Return (X, Y) of the center of cell containing provided text 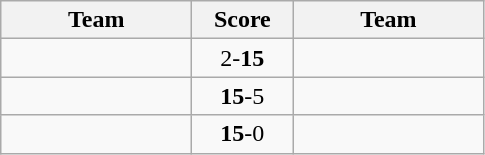
2-15 (242, 58)
15-0 (242, 134)
Score (242, 20)
15-5 (242, 96)
